Extract the (X, Y) coordinate from the center of the cell holding the provided text.  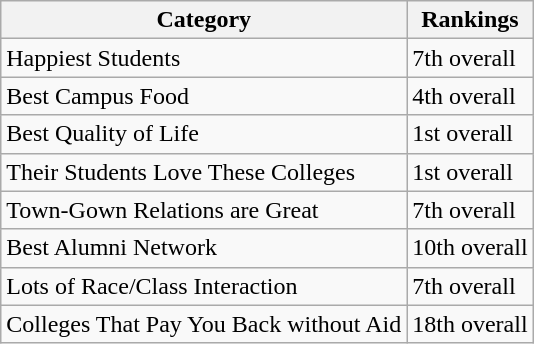
Colleges That Pay You Back without Aid (204, 324)
Happiest Students (204, 58)
Town-Gown Relations are Great (204, 210)
10th overall (470, 248)
Best Alumni Network (204, 248)
Rankings (470, 20)
Best Quality of Life (204, 134)
4th overall (470, 96)
18th overall (470, 324)
Category (204, 20)
Best Campus Food (204, 96)
Lots of Race/Class Interaction (204, 286)
Their Students Love These Colleges (204, 172)
